Provide the [X, Y] coordinate of the cell's center where the given text is located.  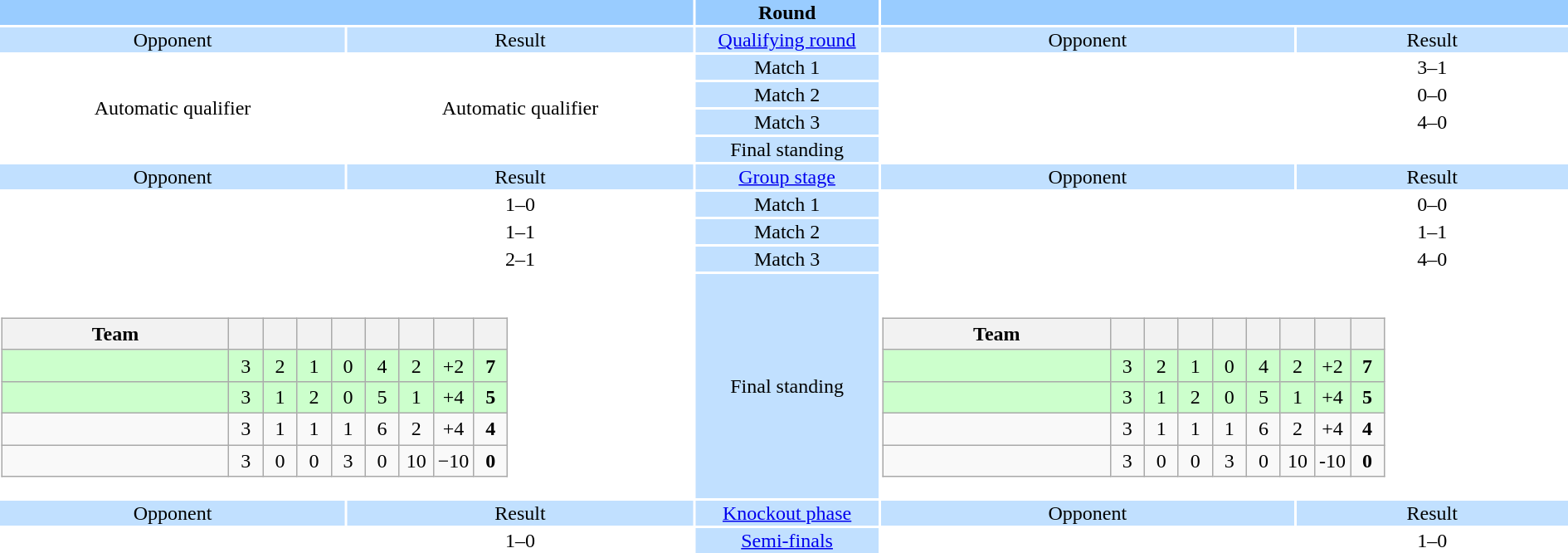
3–1 [1432, 67]
Group stage [786, 177]
Round [786, 12]
Team 3 2 1 0 4 2 +2 7 3 1 2 0 5 1 +4 5 3 1 1 1 6 2 +4 4 3 0 0 3 0 10 -10 0 [1225, 386]
Knockout phase [786, 513]
Qualifying round [786, 40]
-10 [1332, 461]
2–1 [520, 259]
−10 [453, 461]
Semi-finals [786, 541]
Team 3 2 1 0 4 2 +2 7 3 1 2 0 5 1 +4 5 3 1 1 1 6 2 +4 4 3 0 0 3 0 10 −10 0 [347, 386]
